Locate the cell with the specified text and output its (x, y) center coordinate. 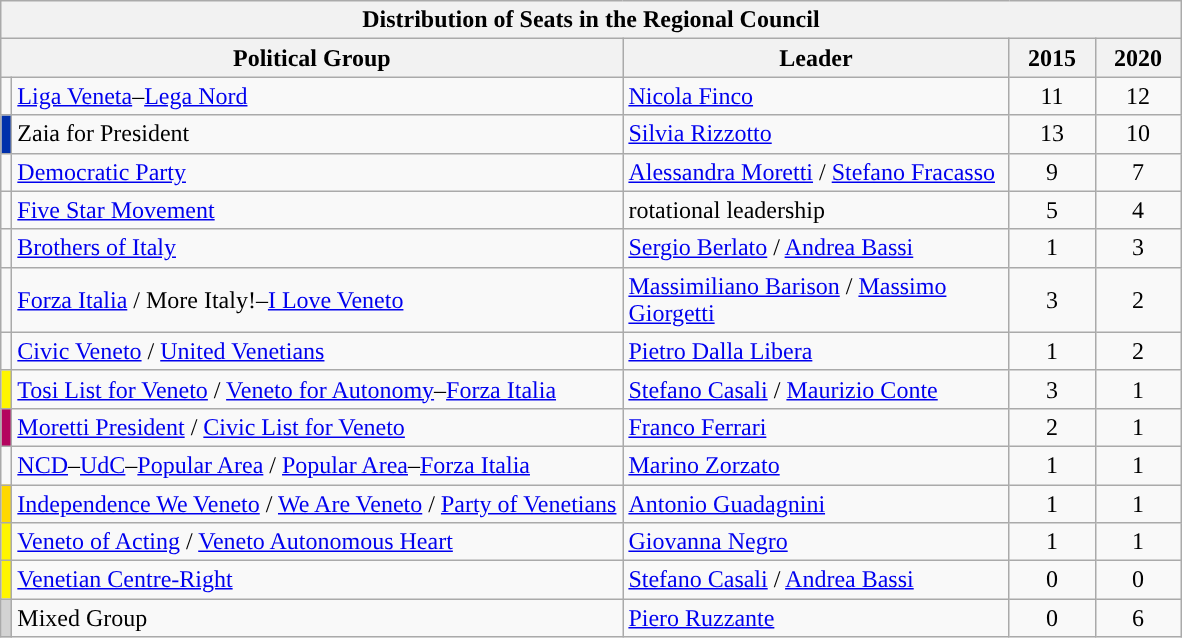
NCD–UdC–Popular Area / Popular Area–Forza Italia (318, 465)
Franco Ferrari (816, 427)
Alessandra Moretti / Stefano Fracasso (816, 172)
9 (1052, 172)
4 (1138, 210)
11 (1052, 96)
2020 (1138, 58)
Marino Zorzato (816, 465)
Independence We Veneto / We Are Veneto / Party of Venetians (318, 503)
Tosi List for Veneto / Veneto for Autonomy–Forza Italia (318, 389)
Antonio Guadagnini (816, 503)
Silvia Rizzotto (816, 134)
rotational leadership (816, 210)
Leader (816, 58)
10 (1138, 134)
Pietro Dalla Libera (816, 351)
Civic Veneto / United Venetians (318, 351)
Brothers of Italy (318, 248)
Zaia for President (318, 134)
13 (1052, 134)
Giovanna Negro (816, 542)
Piero Ruzzante (816, 618)
Five Star Movement (318, 210)
Political Group (312, 58)
Stefano Casali / Andrea Bassi (816, 580)
Mixed Group (318, 618)
Massimiliano Barison / Massimo Giorgetti (816, 300)
Distribution of Seats in the Regional Council (591, 20)
5 (1052, 210)
Democratic Party (318, 172)
Veneto of Acting / Veneto Autonomous Heart (318, 542)
Moretti President / Civic List for Veneto (318, 427)
Stefano Casali / Maurizio Conte (816, 389)
Venetian Centre-Right (318, 580)
7 (1138, 172)
Liga Veneta–Lega Nord (318, 96)
2015 (1052, 58)
Sergio Berlato / Andrea Bassi (816, 248)
12 (1138, 96)
Nicola Finco (816, 96)
6 (1138, 618)
Forza Italia / More Italy!–I Love Veneto (318, 300)
